Identify which cell holds the provided text, then report its [X, Y] central coordinate. 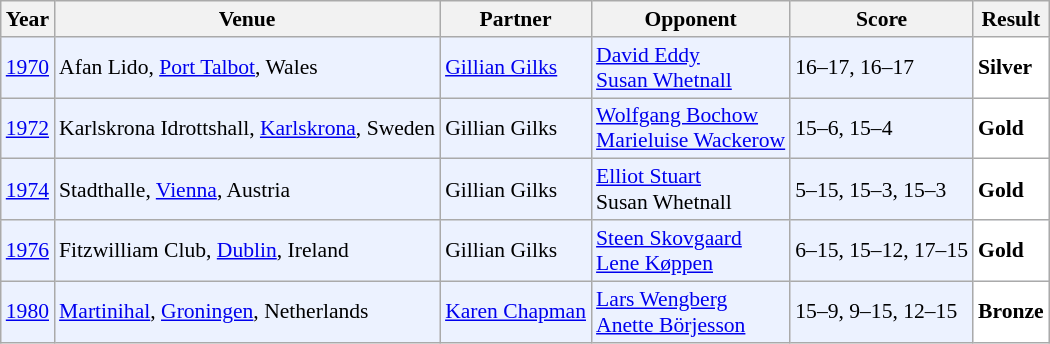
Stadthalle, Vienna, Austria [247, 190]
Karen Chapman [516, 312]
1980 [28, 312]
Partner [516, 19]
1974 [28, 190]
6–15, 15–12, 17–15 [882, 250]
Fitzwilliam Club, Dublin, Ireland [247, 250]
15–9, 9–15, 12–15 [882, 312]
Silver [1011, 68]
1976 [28, 250]
Karlskrona Idrottshall, Karlskrona, Sweden [247, 128]
Result [1011, 19]
1970 [28, 68]
Wolfgang Bochow Marieluise Wackerow [690, 128]
16–17, 16–17 [882, 68]
David Eddy Susan Whetnall [690, 68]
1972 [28, 128]
Steen Skovgaard Lene Køppen [690, 250]
Martinihal, Groningen, Netherlands [247, 312]
Afan Lido, Port Talbot, Wales [247, 68]
Elliot Stuart Susan Whetnall [690, 190]
Score [882, 19]
Lars Wengberg Anette Börjesson [690, 312]
15–6, 15–4 [882, 128]
5–15, 15–3, 15–3 [882, 190]
Bronze [1011, 312]
Year [28, 19]
Venue [247, 19]
Opponent [690, 19]
